Scan for the cell matching the given text and deliver its (x, y) coordinate at center. 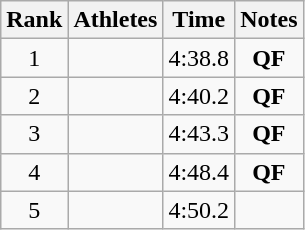
2 (34, 96)
Time (199, 20)
5 (34, 210)
4:38.8 (199, 58)
Rank (34, 20)
4:50.2 (199, 210)
4:40.2 (199, 96)
4:43.3 (199, 134)
Athletes (116, 20)
Notes (269, 20)
4:48.4 (199, 172)
1 (34, 58)
3 (34, 134)
4 (34, 172)
